Extract the [x, y] coordinate from the center of the cell holding the provided text.  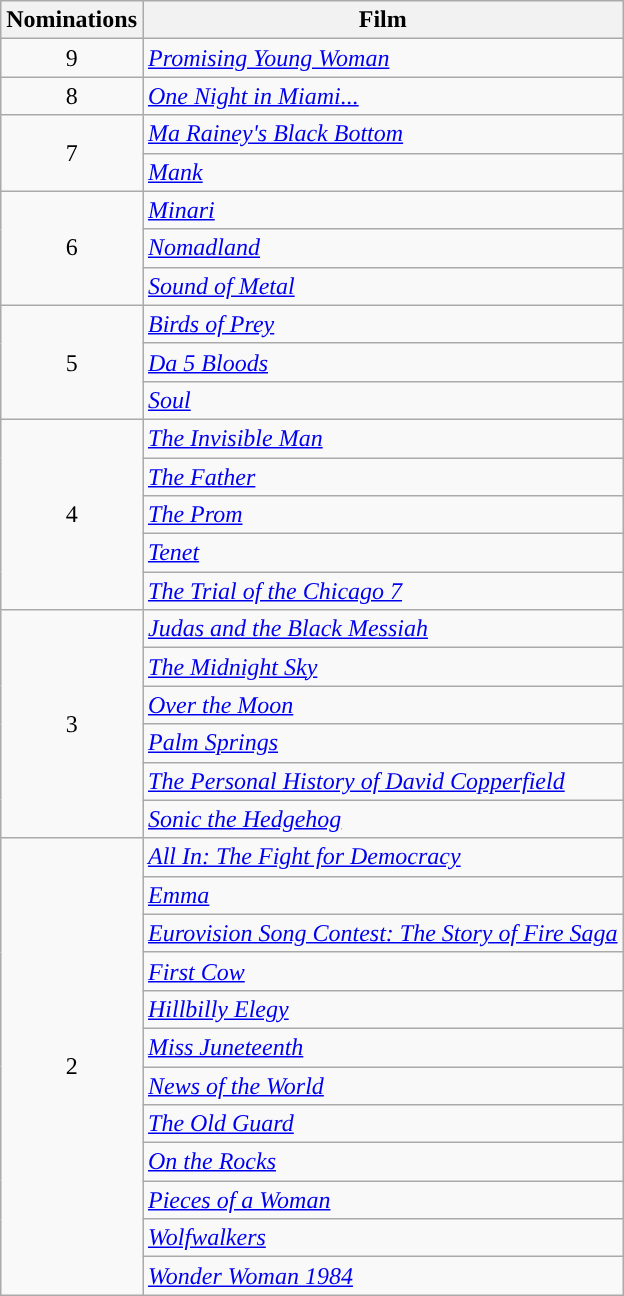
The Invisible Man [382, 438]
The Trial of the Chicago 7 [382, 591]
The Old Guard [382, 1124]
The Personal History of David Copperfield [382, 781]
Miss Juneteenth [382, 1047]
Nominations [72, 20]
Da 5 Bloods [382, 362]
Hillbilly Elegy [382, 1009]
Pieces of a Woman [382, 1200]
Emma [382, 895]
Sound of Metal [382, 286]
Mank [382, 172]
Over the Moon [382, 705]
Palm Springs [382, 743]
Ma Rainey's Black Bottom [382, 134]
Soul [382, 400]
Eurovision Song Contest: The Story of Fire Saga [382, 933]
Minari [382, 210]
Nomadland [382, 248]
Film [382, 20]
News of the World [382, 1085]
Promising Young Woman [382, 58]
5 [72, 362]
6 [72, 248]
Sonic the Hedgehog [382, 819]
Birds of Prey [382, 324]
7 [72, 153]
The Prom [382, 515]
8 [72, 96]
One Night in Miami... [382, 96]
Wonder Woman 1984 [382, 1276]
9 [72, 58]
2 [72, 1066]
4 [72, 514]
Wolfwalkers [382, 1238]
All In: The Fight for Democracy [382, 857]
Judas and the Black Messiah [382, 629]
The Father [382, 477]
On the Rocks [382, 1162]
Tenet [382, 553]
First Cow [382, 971]
3 [72, 724]
The Midnight Sky [382, 667]
